Capture the cell that displays the provided text and extract its (x, y) central coordinate. 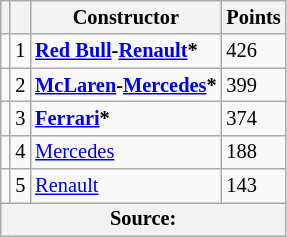
Constructor (126, 17)
399 (254, 85)
3 (20, 118)
1 (20, 51)
188 (254, 152)
Mercedes (126, 152)
Points (254, 17)
Red Bull-Renault* (126, 51)
2 (20, 85)
Ferrari* (126, 118)
4 (20, 152)
5 (20, 186)
Renault (126, 186)
426 (254, 51)
McLaren-Mercedes* (126, 85)
374 (254, 118)
143 (254, 186)
Source: (144, 219)
